Pinpoint the cell where the given text exists, returning its [x, y] midpoint coordinate. 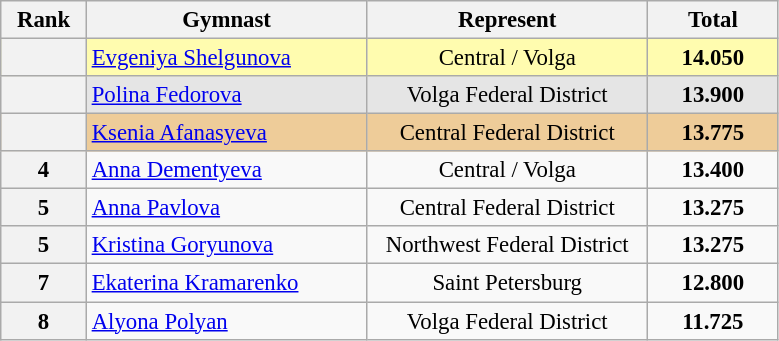
7 [44, 283]
Alyona Polyan [226, 321]
Anna Dementyeva [226, 170]
14.050 [714, 58]
Kristina Goryunova [226, 245]
Evgeniya Shelgunova [226, 58]
13.900 [714, 95]
Gymnast [226, 20]
12.800 [714, 283]
Anna Pavlova [226, 208]
13.400 [714, 170]
11.725 [714, 321]
13.775 [714, 133]
8 [44, 321]
Saint Petersburg [508, 283]
Rank [44, 20]
4 [44, 170]
Represent [508, 20]
Total [714, 20]
Ksenia Afanasyeva [226, 133]
Northwest Federal District [508, 245]
Polina Fedorova [226, 95]
Ekaterina Kramarenko [226, 283]
